Return the (x, y) coordinate for the center point of the cell that contains the specified text.  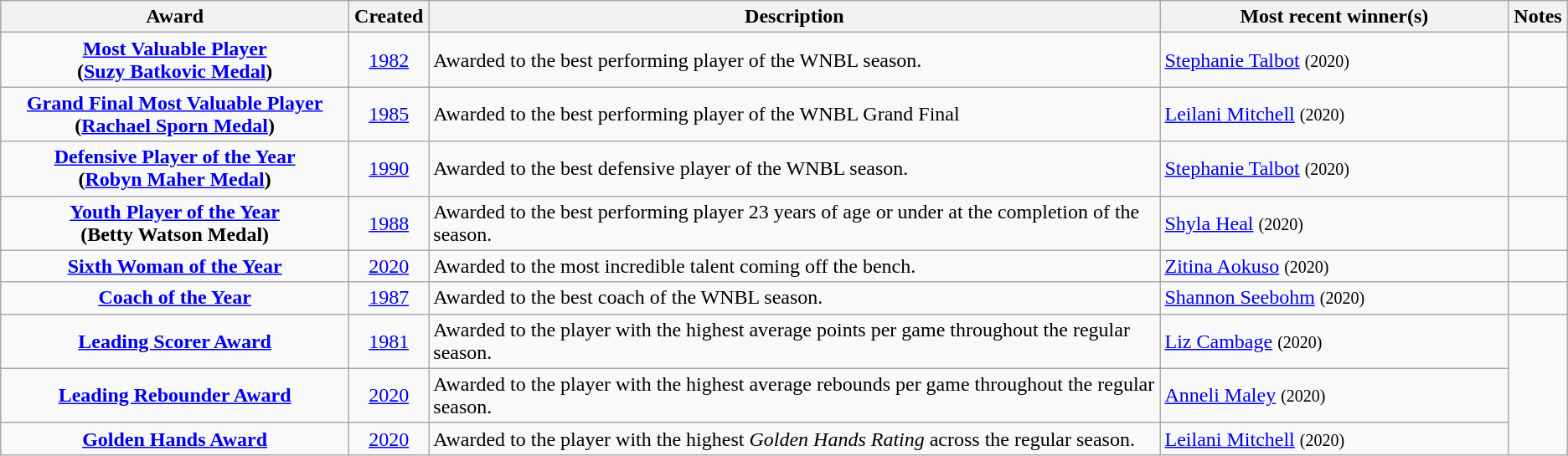
Leading Scorer Award (175, 341)
Awarded to the best performing player 23 years of age or under at the completion of the season. (794, 223)
Sixth Woman of the Year (175, 266)
Awarded to the player with the highest average rebounds per game throughout the regular season. (794, 395)
Zitina Aokuso (2020) (1334, 266)
Most Valuable Player (Suzy Batkovic Medal) (175, 60)
Youth Player of the Year (Betty Watson Medal) (175, 223)
Awarded to the best coach of the WNBL season. (794, 298)
1985 (389, 114)
Awarded to the player with the highest Golden Hands Rating across the regular season. (794, 438)
Awarded to the player with the highest average points per game throughout the regular season. (794, 341)
Grand Final Most Valuable Player (Rachael Sporn Medal) (175, 114)
Anneli Maley (2020) (1334, 395)
1990 (389, 169)
Coach of the Year (175, 298)
Liz Cambage (2020) (1334, 341)
Most recent winner(s) (1334, 17)
Award (175, 17)
1982 (389, 60)
1987 (389, 298)
Awarded to the best defensive player of the WNBL season. (794, 169)
Awarded to the best performing player of the WNBL season. (794, 60)
Awarded to the most incredible talent coming off the bench. (794, 266)
1981 (389, 341)
Golden Hands Award (175, 438)
Created (389, 17)
1988 (389, 223)
Leading Rebounder Award (175, 395)
Description (794, 17)
Shannon Seebohm (2020) (1334, 298)
Notes (1538, 17)
Defensive Player of the Year (Robyn Maher Medal) (175, 169)
Awarded to the best performing player of the WNBL Grand Final (794, 114)
Shyla Heal (2020) (1334, 223)
